From the cell containing the given text, extract its center point as [X, Y] coordinate. 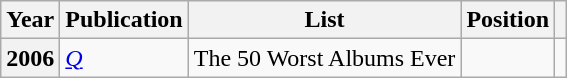
Publication [124, 20]
Q [124, 58]
The 50 Worst Albums Ever [324, 58]
List [324, 20]
Position [508, 20]
2006 [30, 58]
Year [30, 20]
